Determine the (x, y) coordinate at the center of the cell enclosing the given text.  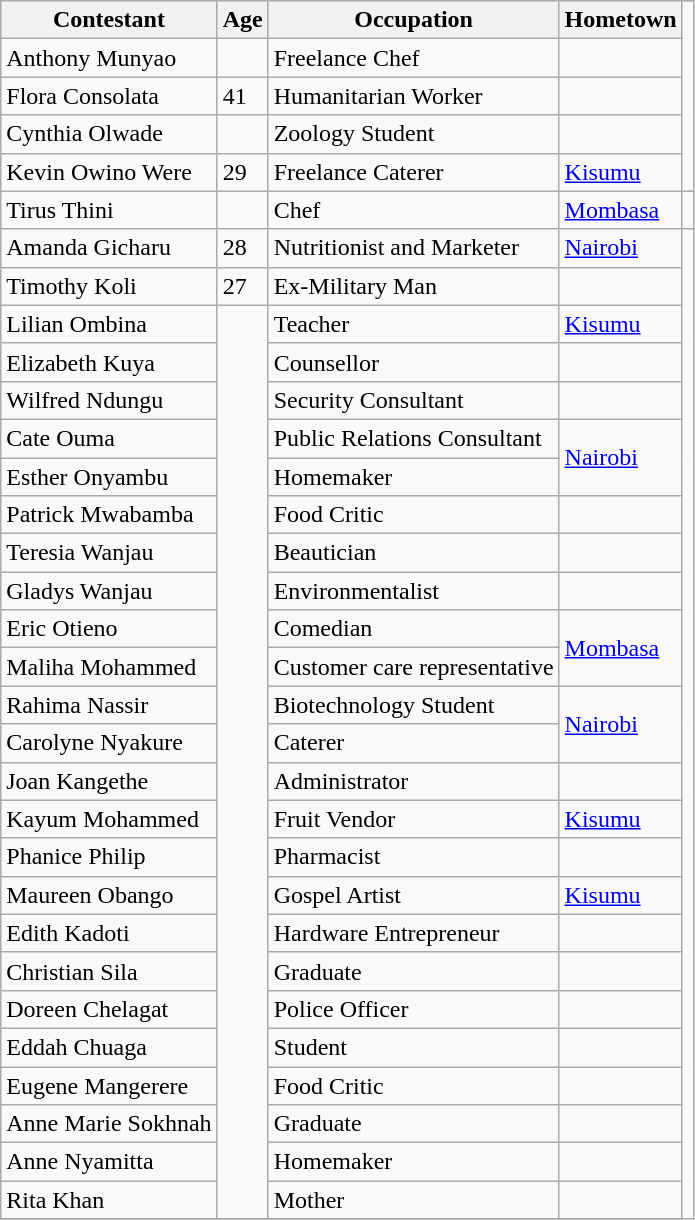
Environmentalist (414, 591)
Administrator (414, 781)
Anthony Munyao (109, 58)
Patrick Mwabamba (109, 515)
Eric Otieno (109, 629)
Police Officer (414, 1009)
Fruit Vendor (414, 819)
Doreen Chelagat (109, 1009)
Esther Onyambu (109, 477)
Wilfred Ndungu (109, 400)
Gospel Artist (414, 895)
Maureen Obango (109, 895)
Elizabeth Kuya (109, 362)
Joan Kangethe (109, 781)
Rahima Nassir (109, 705)
Ex-Military Man (414, 286)
Beautician (414, 553)
Cynthia Olwade (109, 134)
Hometown (620, 20)
Cate Ouma (109, 438)
Occupation (414, 20)
Tirus Thini (109, 210)
Teresia Wanjau (109, 553)
Eugene Mangerere (109, 1085)
Maliha Mohammed (109, 667)
Customer care representative (414, 667)
Humanitarian Worker (414, 96)
Freelance Caterer (414, 172)
Carolyne Nyakure (109, 743)
Anne Nyamitta (109, 1162)
Timothy Koli (109, 286)
Freelance Chef (414, 58)
Contestant (109, 20)
Gladys Wanjau (109, 591)
Eddah Chuaga (109, 1047)
Biotechnology Student (414, 705)
Hardware Entrepreneur (414, 933)
Christian Sila (109, 971)
Caterer (414, 743)
Teacher (414, 324)
Age (242, 20)
Comedian (414, 629)
Chef (414, 210)
28 (242, 248)
Mother (414, 1200)
41 (242, 96)
Pharmacist (414, 857)
27 (242, 286)
Amanda Gicharu (109, 248)
Kayum Mohammed (109, 819)
Student (414, 1047)
Phanice Philip (109, 857)
Flora Consolata (109, 96)
Edith Kadoti (109, 933)
Zoology Student (414, 134)
Lilian Ombina (109, 324)
Nutritionist and Marketer (414, 248)
29 (242, 172)
Counsellor (414, 362)
Security Consultant (414, 400)
Kevin Owino Were (109, 172)
Anne Marie Sokhnah (109, 1124)
Public Relations Consultant (414, 438)
Rita Khan (109, 1200)
